Return the [X, Y] coordinate for the center point of the cell that contains the specified text.  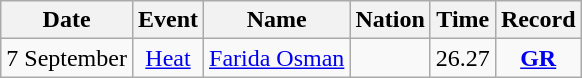
Nation [390, 20]
Date [67, 20]
26.27 [462, 58]
Time [462, 20]
7 September [67, 58]
GR [538, 58]
Name [277, 20]
Farida Osman [277, 58]
Record [538, 20]
Event [168, 20]
Heat [168, 58]
